Determine the [X, Y] coordinate at the center of the cell enclosing the given text.  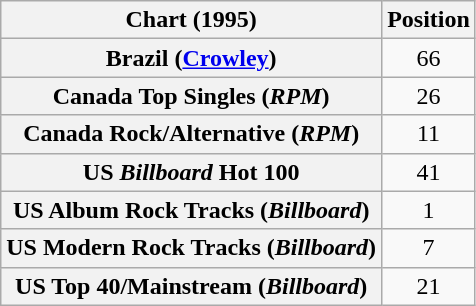
41 [429, 172]
US Album Rock Tracks (Billboard) [192, 210]
7 [429, 248]
11 [429, 134]
Chart (1995) [192, 20]
1 [429, 210]
US Top 40/Mainstream (Billboard) [192, 286]
21 [429, 286]
66 [429, 58]
26 [429, 96]
Canada Rock/Alternative (RPM) [192, 134]
US Modern Rock Tracks (Billboard) [192, 248]
Position [429, 20]
Brazil (Crowley) [192, 58]
Canada Top Singles (RPM) [192, 96]
US Billboard Hot 100 [192, 172]
